Scan for the cell matching the given text and deliver its (x, y) coordinate at center. 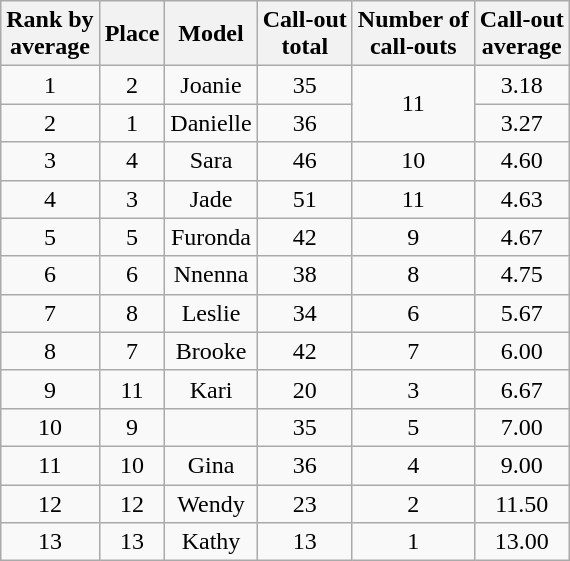
Wendy (211, 503)
9.00 (522, 465)
4.60 (522, 161)
46 (304, 161)
5.67 (522, 313)
20 (304, 389)
Call-outtotal (304, 34)
4.75 (522, 275)
Joanie (211, 85)
3.18 (522, 85)
Furonda (211, 237)
Rank byaverage (50, 34)
3.27 (522, 123)
Place (132, 34)
Leslie (211, 313)
6.67 (522, 389)
51 (304, 199)
38 (304, 275)
Number ofcall-outs (413, 34)
13.00 (522, 542)
11.50 (522, 503)
Kari (211, 389)
Kathy (211, 542)
7.00 (522, 427)
Model (211, 34)
Danielle (211, 123)
Nnenna (211, 275)
4.63 (522, 199)
23 (304, 503)
34 (304, 313)
Gina (211, 465)
Call-outaverage (522, 34)
6.00 (522, 351)
Brooke (211, 351)
Jade (211, 199)
Sara (211, 161)
4.67 (522, 237)
